Capture the cell that displays the provided text and extract its [x, y] central coordinate. 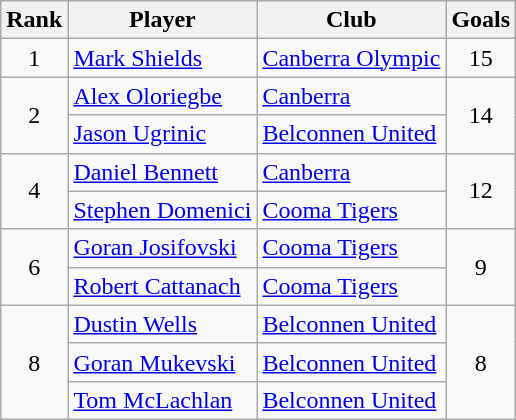
2 [34, 115]
Alex Oloriegbe [162, 96]
Player [162, 20]
6 [34, 267]
Goals [481, 20]
4 [34, 191]
Canberra Olympic [352, 58]
Daniel Bennett [162, 172]
Goran Mukevski [162, 362]
12 [481, 191]
Jason Ugrinic [162, 134]
Robert Cattanach [162, 286]
Stephen Domenici [162, 210]
15 [481, 58]
Club [352, 20]
14 [481, 115]
1 [34, 58]
Tom McLachlan [162, 400]
9 [481, 267]
Rank [34, 20]
Goran Josifovski [162, 248]
Dustin Wells [162, 324]
Mark Shields [162, 58]
